Return the [x, y] coordinate for the center point of the cell that contains the specified text.  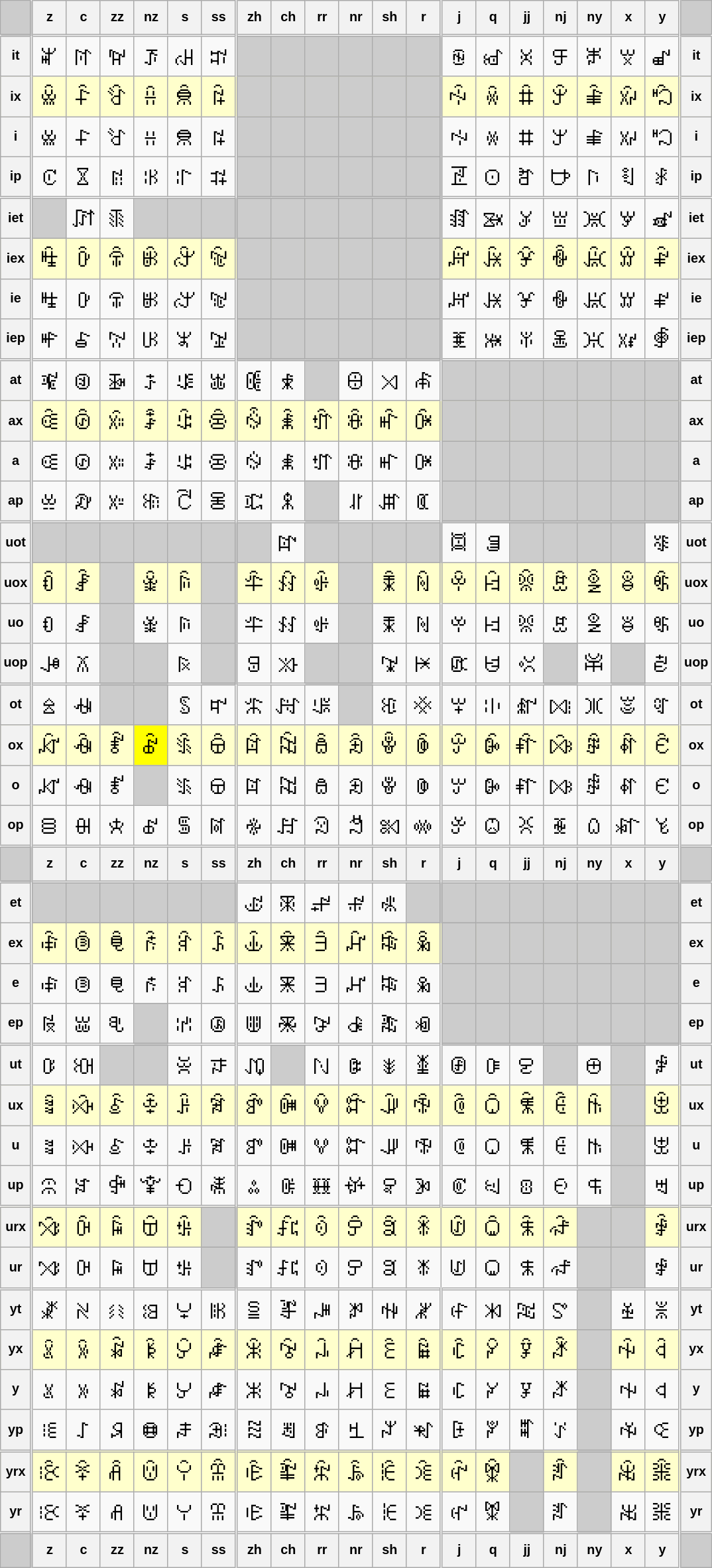
ꋰ [151, 177]
ꋼ [151, 943]
ꊳ [84, 259]
ꋝ [117, 785]
ꐋ [493, 826]
ꍚ [254, 1268]
ꋘ [117, 380]
ꋋ [84, 1349]
ꋞ [117, 826]
ꌺ [219, 983]
ꊯ [84, 96]
ꐈ [493, 704]
ꊶ [84, 380]
ꐑ [493, 1268]
ꐻ [561, 704]
ꌞ [184, 1065]
ꊰ [84, 137]
ꑊ [594, 56]
ꌷ [219, 785]
ꌓ [184, 501]
ꑎ [594, 218]
ꍇ [254, 421]
ꏋ [424, 623]
ꑏ [594, 259]
ꍏ [254, 785]
ꊤ [49, 1145]
ꋂ [84, 983]
ꏽ [493, 96]
ꊜ [49, 745]
ꏒ [424, 983]
ꐾ [561, 826]
ꋦ [117, 1268]
ꑗ [594, 785]
ꑰ [628, 1512]
ꑮ [628, 1430]
ꍎ [254, 745]
ꊴ [84, 298]
ꌧ [184, 1430]
ꑠ [628, 177]
ꍽ [322, 460]
ꌦ [184, 1390]
ꎻ [390, 1105]
ꏇ [424, 421]
ꌱ [219, 380]
ꌶ [219, 745]
ꏬ [459, 704]
ꍦ [288, 583]
ꍿ [322, 623]
ꏚ [424, 1309]
ꑑ [594, 339]
ꍞ [254, 1430]
ꏡ [459, 96]
ꊾ [84, 745]
ꐙ [526, 96]
ꐝ [526, 259]
ꐼ [561, 745]
ꏏ [424, 785]
ꊛ [49, 704]
ꌹ [219, 943]
ꍅ [219, 1512]
ꌋ [184, 137]
ꎠ [355, 1105]
ꎫ [390, 380]
ꍢ [288, 421]
ꏉ [424, 501]
ꍹ [288, 1430]
ꊣ [49, 1105]
ꑌ [594, 137]
ꍱ [288, 1105]
ꎺ [390, 1065]
ꋈ [84, 1227]
ꑱ [662, 56]
ꏠ [459, 56]
ꌡ [184, 1186]
ꋍ [84, 1430]
ꋶ [151, 460]
ꌸ [219, 826]
ꎛ [355, 903]
ꐛ [526, 177]
ꎪ [355, 1512]
ꏍ [424, 704]
ꏣ [459, 177]
ꏀ [390, 1309]
ꌬ [219, 137]
ꑨ [628, 745]
ꊝ [49, 785]
ꑳ [662, 137]
ꍨ [288, 663]
ꊐ [49, 177]
ꎘ [355, 745]
ꋒ [117, 137]
ꊚ [49, 663]
ꍂ [219, 1390]
ꌢ [184, 1227]
ꐐ [493, 1227]
ꋹ [151, 623]
ꊮ [84, 56]
ꍬ [288, 826]
ꊼ [84, 663]
ꐢ [526, 663]
ꑓ [594, 623]
ꏯ [459, 826]
ꋢ [117, 1105]
ꌁ [151, 1227]
ꒆ [662, 1268]
ꍼ [322, 421]
ꎐ [322, 1390]
ꑢ [628, 259]
ꏜ [424, 1390]
ꎊ [322, 1145]
ꊗ [49, 501]
ꋄ [84, 1065]
ꍣ [288, 460]
ꑛ [594, 1145]
ꐍ [493, 1105]
ꑲ [662, 96]
ꒊ [662, 1430]
ꋭ [151, 56]
ꍥ [288, 543]
ꎴ [390, 785]
ꊕ [49, 421]
ꎕ [355, 421]
ꐡ [526, 623]
ꋾ [151, 1105]
ꋱ [151, 259]
ꍝ [254, 1390]
ꌂ [151, 1268]
ꑾ [662, 745]
ꊢ [49, 1065]
ꐮ [526, 1349]
ꌒ [184, 460]
ꑄ [561, 1309]
ꌃ [151, 1309]
ꍪ [288, 745]
ꏟ [424, 1512]
ꎡ [355, 1145]
ꋵ [151, 421]
ꐚ [526, 137]
ꐸ [561, 339]
ꌚ [184, 826]
ꐷ [561, 298]
ꎉ [322, 1105]
ꐨ [526, 1105]
ꑞ [628, 96]
ꐀ [493, 218]
ꑍ [594, 177]
ꍙ [254, 1227]
ꋌ [84, 1390]
ꍄ [219, 1471]
ꋛ [117, 501]
ꎼ [390, 1145]
ꍓ [254, 983]
ꑁ [561, 1186]
ꍧ [288, 623]
ꏝ [424, 1430]
ꎹ [390, 1023]
ꏴ [459, 1227]
ꋲ [151, 298]
ꎢ [355, 1186]
ꒀ [662, 826]
ꑶ [662, 259]
ꑺ [662, 583]
ꏵ [459, 1268]
ꏃ [390, 1430]
ꍭ [288, 903]
ꋟ [117, 943]
ꑀ [561, 1145]
ꌩ [184, 1512]
ꐯ [526, 1390]
ꏲ [459, 1145]
ꏄ [390, 1471]
ꍈ [254, 460]
ꎵ [390, 826]
ꌗ [184, 704]
ꍳ [288, 1186]
ꍾ [322, 583]
ꐒ [493, 1309]
ꏊ [424, 583]
ꐌ [493, 1065]
ꏫ [459, 663]
ꋑ [117, 96]
ꎁ [322, 745]
ꍩ [288, 704]
ꍯ [288, 983]
ꏪ [459, 623]
ꏺ [459, 1471]
ꏗ [424, 1186]
ꌮ [219, 259]
ꏷ [459, 1349]
ꍜ [254, 1349]
ꍸ [288, 1390]
ꒉ [662, 1390]
ꒂ [662, 1105]
ꏸ [459, 1390]
ꐟ [526, 339]
ꎩ [355, 1471]
ꎬ [390, 421]
ꑅ [561, 1349]
ꏾ [493, 137]
ꋮ [151, 96]
ꊪ [49, 1390]
ꐤ [526, 745]
ꏮ [459, 785]
ꌖ [184, 663]
ꍖ [254, 1105]
ꑹ [662, 543]
ꋕ [117, 259]
ꊧ [49, 1268]
ꌨ [184, 1471]
ꑫ [628, 1309]
ꑭ [628, 1390]
ꏨ [459, 543]
ꌯ [219, 298]
ꎇ [322, 1023]
ꍘ [254, 1186]
ꍤ [288, 501]
ꌾ [219, 1145]
ꎮ [390, 501]
ꋬ [117, 1512]
ꊏ [49, 137]
ꋽ [151, 983]
ꐠ [526, 583]
ꑼ [662, 663]
ꑡ [628, 218]
ꋿ [151, 1145]
ꋤ [117, 1186]
ꌄ [151, 1349]
ꑣ [628, 298]
ꌣ [184, 1268]
ꍲ [288, 1145]
ꎦ [355, 1349]
ꑇ [561, 1430]
ꑤ [628, 339]
ꐧ [526, 1065]
ꌕ [184, 623]
ꏻ [459, 1512]
ꎄ [322, 903]
ꌟ [184, 1105]
ꊖ [49, 460]
ꎿ [390, 1268]
ꑴ [662, 177]
ꍉ [254, 501]
ꌰ [219, 339]
ꊔ [49, 380]
ꊵ [84, 339]
ꑙ [594, 1065]
ꍷ [288, 1349]
ꎱ [390, 663]
ꊙ [49, 623]
ꑵ [662, 218]
ꌲ [219, 421]
ꋡ [117, 1023]
ꑦ [628, 623]
ꏛ [424, 1349]
ꍫ [288, 785]
ꎙ [355, 785]
ꎈ [322, 1065]
ꋏ [84, 1512]
ꐥ [526, 785]
ꍗ [254, 1145]
ꋐ [117, 56]
ꎋ [322, 1186]
ꑷ [662, 298]
ꊷ [84, 421]
ꍛ [254, 1309]
ꐖ [493, 1471]
ꋷ [151, 501]
ꎷ [390, 943]
ꏐ [424, 826]
ꏈ [424, 460]
ꌛ [184, 943]
ꎚ [355, 826]
ꐂ [493, 298]
ꋉ [84, 1268]
ꒄ [662, 1186]
ꏥ [459, 259]
ꎃ [322, 826]
ꐔ [493, 1390]
ꋊ [84, 1309]
ꋃ [84, 1023]
ꑻ [662, 623]
ꋧ [117, 1309]
ꐏ [493, 1186]
ꍺ [288, 1471]
ꐜ [526, 218]
ꐦ [526, 826]
ꍻ [288, 1512]
ꐊ [493, 785]
ꏱ [459, 1105]
ꑖ [594, 745]
ꏖ [424, 1145]
ꊓ [49, 339]
ꐶ [561, 259]
ꑕ [594, 704]
ꌥ [184, 1349]
ꍡ [288, 380]
ꒌ [662, 1512]
ꋇ [84, 1186]
ꊠ [49, 983]
ꊎ [49, 96]
ꎤ [355, 1268]
ꊻ [84, 623]
ꌿ [219, 1186]
ꎞ [355, 1023]
ꎾ [390, 1227]
ꑂ [561, 1227]
ꒅ [662, 1227]
ꌽ [219, 1105]
ꐄ [493, 543]
ꎔ [355, 380]
ꐓ [493, 1349]
ꑒ [594, 583]
ꊩ [49, 1349]
ꊘ [49, 583]
ꎗ [355, 501]
ꊱ [84, 177]
ꍀ [219, 1309]
ꌼ [219, 1065]
ꎯ [390, 583]
ꒇ [662, 1309]
ꏂ [390, 1390]
ꍵ [288, 1268]
ꑯ [628, 1471]
ꎟ [355, 1065]
ꐵ [561, 218]
ꏩ [459, 583]
ꎧ [355, 1390]
ꏙ [424, 1268]
ꐽ [561, 785]
ꏢ [459, 137]
ꎶ [390, 903]
ꊹ [84, 501]
ꐳ [561, 137]
ꎅ [322, 943]
ꋸ [151, 583]
ꌠ [184, 1145]
ꌭ [219, 177]
ꋺ [151, 745]
ꐹ [561, 583]
ꋓ [117, 177]
ꏧ [459, 339]
ꎨ [355, 1430]
ꊟ [49, 943]
ꑝ [628, 56]
ꐬ [526, 1268]
ꑿ [662, 785]
ꍆ [254, 380]
ꊨ [49, 1309]
ꏘ [424, 1227]
ꌌ [184, 177]
ꐰ [526, 1430]
ꊫ [49, 1430]
ꑐ [594, 298]
ꎥ [355, 1309]
ꍒ [254, 943]
ꌆ [151, 1430]
ꏶ [459, 1309]
ꎸ [390, 983]
ꋴ [151, 380]
ꋳ [151, 339]
ꑔ [594, 663]
ꍌ [254, 663]
ꏓ [424, 1023]
ꑪ [628, 826]
ꎀ [322, 704]
ꏌ [424, 663]
ꋻ [151, 826]
ꌊ [184, 96]
ꑘ [594, 826]
ꑉ [561, 1512]
ꏆ [424, 380]
ꋗ [117, 339]
ꑚ [594, 1105]
ꏁ [390, 1349]
ꋚ [117, 460]
ꋯ [151, 137]
ꍕ [254, 1065]
ꋀ [84, 826]
ꏎ [424, 745]
ꐲ [561, 96]
ꌤ [184, 1309]
ꍑ [254, 903]
ꐇ [493, 663]
ꒁ [662, 1065]
ꎍ [322, 1268]
ꏹ [459, 1430]
ꍃ [219, 1430]
ꋥ [117, 1227]
ꌎ [184, 298]
ꋔ [117, 218]
ꋁ [84, 943]
ꏳ [459, 1186]
ꐣ [526, 704]
ꐘ [526, 56]
ꐭ [526, 1309]
ꍔ [254, 1023]
ꌙ [184, 785]
ꌝ [184, 1023]
ꋖ [117, 298]
ꎣ [355, 1227]
ꐪ [526, 1186]
ꐫ [526, 1227]
ꍊ [254, 583]
ꎳ [390, 745]
ꊡ [49, 1023]
ꌴ [219, 501]
ꊑ [49, 259]
ꏰ [459, 1065]
ꍋ [254, 623]
ꎏ [322, 1349]
ꍰ [288, 1023]
ꋫ [117, 1471]
ꋆ [84, 1145]
ꐴ [561, 177]
ꌔ [184, 583]
ꏭ [459, 745]
ꎰ [390, 623]
ꒈ [662, 1349]
ꍮ [288, 943]
ꎌ [322, 1227]
ꏼ [493, 56]
ꍠ [254, 1512]
ꋪ [117, 1430]
ꌻ [219, 1023]
ꑈ [561, 1471]
ꊬ [49, 1471]
ꌍ [184, 259]
ꋎ [84, 1471]
ꌇ [151, 1471]
ꌜ [184, 983]
ꐅ [493, 583]
ꊲ [84, 218]
ꐗ [493, 1512]
ꐱ [561, 56]
ꑃ [561, 1268]
ꏤ [459, 218]
ꐕ [493, 1430]
ꌳ [219, 460]
ꏞ [424, 1471]
ꋣ [117, 1145]
ꍐ [254, 826]
ꐆ [493, 623]
ꐩ [526, 1145]
ꎆ [322, 983]
ꍶ [288, 1309]
ꑟ [628, 137]
ꊍ [49, 56]
ꌫ [219, 96]
ꋩ [117, 1390]
ꎒ [322, 1471]
ꎖ [355, 460]
ꌀ [151, 1186]
ꑆ [561, 1390]
ꊺ [84, 583]
ꑜ [594, 1186]
ꑧ [628, 704]
ꑥ [628, 583]
ꎓ [322, 1512]
ꌘ [184, 745]
ꊿ [84, 785]
ꏿ [493, 177]
ꋜ [117, 745]
ꊞ [49, 826]
ꐁ [493, 259]
ꊥ [49, 1186]
ꒋ [662, 1471]
ꏔ [424, 1065]
ꑩ [628, 785]
ꌈ [151, 1512]
ꎽ [390, 1186]
ꑬ [628, 1349]
ꌉ [184, 56]
ꐎ [493, 1145]
ꎂ [322, 785]
ꐉ [493, 745]
ꎝ [355, 983]
ꑸ [662, 339]
ꎲ [390, 704]
ꒃ [662, 1145]
ꐞ [526, 298]
ꍴ [288, 1227]
ꏦ [459, 298]
ꍟ [254, 1471]
ꋠ [117, 983]
ꋨ [117, 1349]
ꌐ [184, 380]
ꑽ [662, 704]
ꌏ [184, 339]
ꊒ [49, 298]
ꎎ [322, 1309]
ꐃ [493, 339]
ꐺ [561, 623]
ꌑ [184, 421]
ꍍ [254, 704]
ꊽ [84, 704]
ꌅ [151, 1390]
ꊭ [49, 1512]
ꋙ [117, 421]
ꎜ [355, 943]
ꏕ [424, 1105]
ꏑ [424, 943]
ꌵ [219, 704]
ꑋ [594, 96]
ꎑ [322, 1430]
ꎭ [390, 460]
ꊦ [49, 1227]
ꐿ [561, 1105]
ꊸ [84, 460]
ꋅ [84, 1105]
ꏅ [390, 1512]
ꍁ [219, 1349]
ꌪ [219, 56]
